Pinpoint the cell where the given text exists, returning its (x, y) midpoint coordinate. 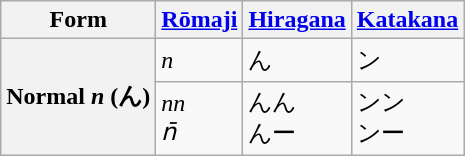
ん (297, 60)
Hiragana (297, 20)
Rōmaji (200, 20)
Katakana (407, 20)
ン (407, 60)
Normal n (ん) (78, 98)
Form (78, 20)
ンンンー (407, 118)
んんんー (297, 118)
n (200, 60)
nnn̄ (200, 118)
